Scan for the cell matching the given text and deliver its [x, y] coordinate at center. 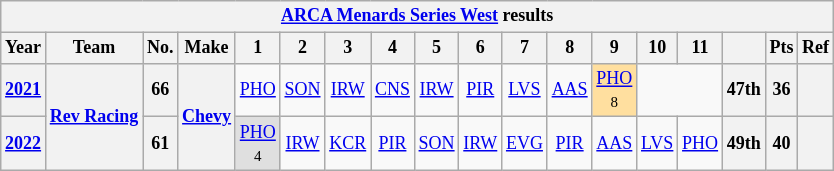
2 [302, 48]
No. [160, 48]
5 [436, 48]
CNS [393, 90]
47th [744, 90]
8 [570, 48]
Chevy [207, 116]
11 [700, 48]
2021 [24, 90]
1 [258, 48]
36 [782, 90]
49th [744, 144]
66 [160, 90]
Ref [816, 48]
PHO8 [614, 90]
Rev Racing [94, 116]
9 [614, 48]
KCR [348, 144]
7 [525, 48]
4 [393, 48]
EVG [525, 144]
PHO4 [258, 144]
10 [658, 48]
Pts [782, 48]
2022 [24, 144]
Year [24, 48]
40 [782, 144]
3 [348, 48]
6 [480, 48]
Team [94, 48]
Make [207, 48]
61 [160, 144]
ARCA Menards Series West results [418, 16]
